Determine the (X, Y) coordinate at the center of the cell enclosing the given text.  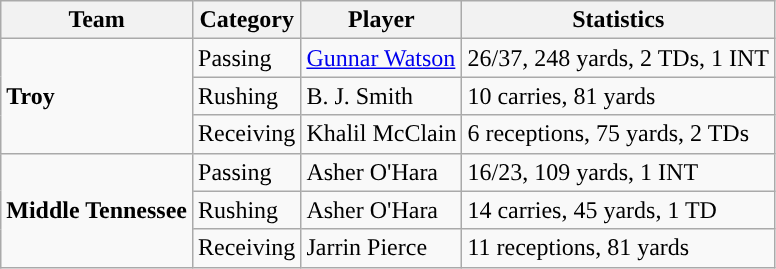
B. J. Smith (382, 96)
Category (247, 20)
10 carries, 81 yards (618, 96)
14 carries, 45 yards, 1 TD (618, 210)
Jarrin Pierce (382, 248)
Statistics (618, 20)
11 receptions, 81 yards (618, 248)
Player (382, 20)
Troy (97, 96)
Khalil McClain (382, 134)
Gunnar Watson (382, 58)
Team (97, 20)
26/37, 248 yards, 2 TDs, 1 INT (618, 58)
6 receptions, 75 yards, 2 TDs (618, 134)
Middle Tennessee (97, 210)
16/23, 109 yards, 1 INT (618, 172)
